Search for the cell housing the specified text and yield its [X, Y] center coordinate. 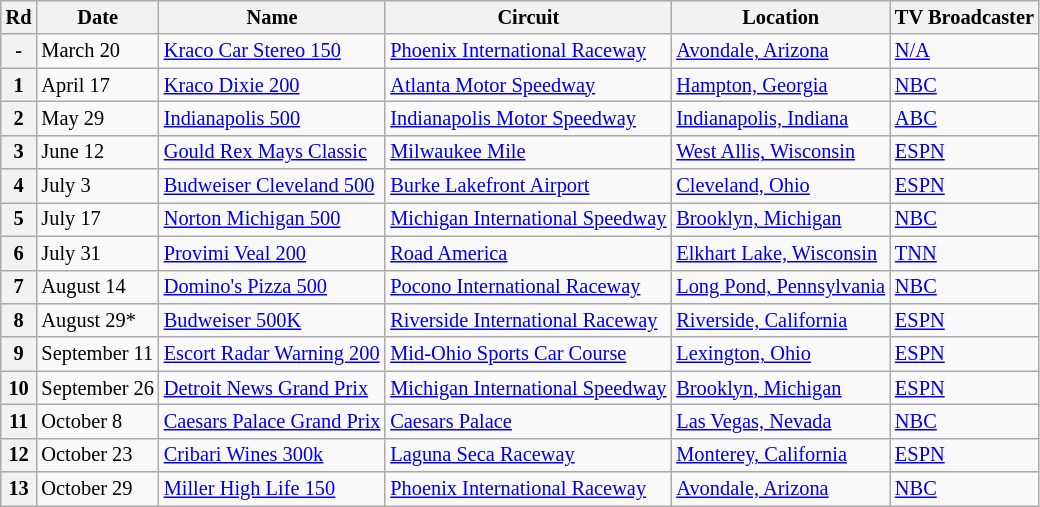
Hampton, Georgia [780, 85]
12 [19, 455]
4 [19, 186]
8 [19, 320]
Milwaukee Mile [528, 152]
Pocono International Raceway [528, 287]
October 23 [97, 455]
Budweiser Cleveland 500 [272, 186]
Provimi Veal 200 [272, 253]
13 [19, 489]
Monterey, California [780, 455]
March 20 [97, 51]
Kraco Dixie 200 [272, 85]
September 26 [97, 388]
- [19, 51]
Norton Michigan 500 [272, 219]
Las Vegas, Nevada [780, 421]
10 [19, 388]
Miller High Life 150 [272, 489]
Caesars Palace Grand Prix [272, 421]
Indianapolis, Indiana [780, 118]
West Allis, Wisconsin [780, 152]
Gould Rex Mays Classic [272, 152]
May 29 [97, 118]
Escort Radar Warning 200 [272, 354]
ABC [964, 118]
Circuit [528, 17]
Riverside, California [780, 320]
April 17 [97, 85]
3 [19, 152]
July 31 [97, 253]
Rd [19, 17]
Detroit News Grand Prix [272, 388]
Kraco Car Stereo 150 [272, 51]
Indianapolis 500 [272, 118]
Date [97, 17]
July 17 [97, 219]
1 [19, 85]
August 29* [97, 320]
N/A [964, 51]
September 11 [97, 354]
Budweiser 500K [272, 320]
TV Broadcaster [964, 17]
Burke Lakefront Airport [528, 186]
Caesars Palace [528, 421]
Cleveland, Ohio [780, 186]
TNN [964, 253]
6 [19, 253]
Name [272, 17]
Road America [528, 253]
5 [19, 219]
Cribari Wines 300k [272, 455]
Atlanta Motor Speedway [528, 85]
July 3 [97, 186]
11 [19, 421]
Laguna Seca Raceway [528, 455]
October 29 [97, 489]
Elkhart Lake, Wisconsin [780, 253]
7 [19, 287]
October 8 [97, 421]
Lexington, Ohio [780, 354]
9 [19, 354]
Indianapolis Motor Speedway [528, 118]
Long Pond, Pennsylvania [780, 287]
2 [19, 118]
Riverside International Raceway [528, 320]
June 12 [97, 152]
Location [780, 17]
August 14 [97, 287]
Mid-Ohio Sports Car Course [528, 354]
Domino's Pizza 500 [272, 287]
